Scan for the cell matching the given text and deliver its [X, Y] coordinate at center. 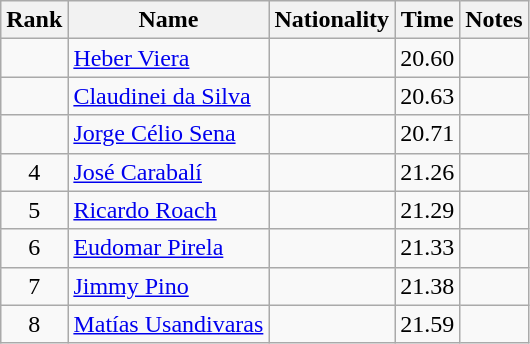
Jimmy Pino [168, 286]
Nationality [332, 20]
4 [34, 172]
Name [168, 20]
21.59 [428, 324]
Rank [34, 20]
Notes [494, 20]
6 [34, 248]
21.26 [428, 172]
José Carabalí [168, 172]
8 [34, 324]
20.63 [428, 96]
Eudomar Pirela [168, 248]
Time [428, 20]
Jorge Célio Sena [168, 134]
Ricardo Roach [168, 210]
21.29 [428, 210]
Claudinei da Silva [168, 96]
Matías Usandivaras [168, 324]
21.33 [428, 248]
21.38 [428, 286]
Heber Viera [168, 58]
5 [34, 210]
20.60 [428, 58]
20.71 [428, 134]
7 [34, 286]
